Find where the given text appears and provide that cell's center as (x, y) coordinate. 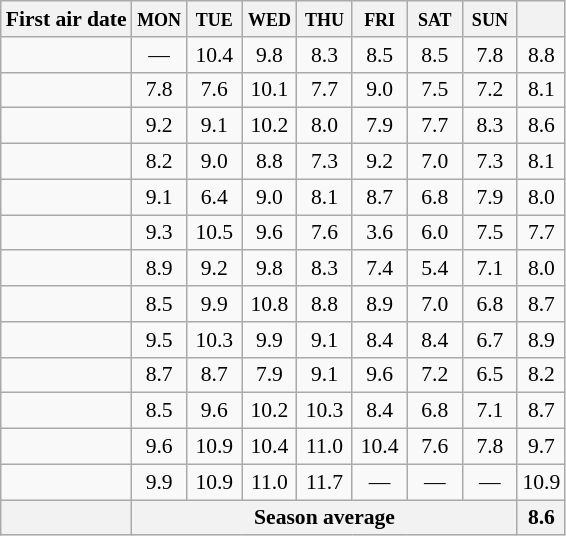
10.5 (214, 233)
6.5 (490, 375)
FRI (380, 19)
TUE (214, 19)
3.6 (380, 233)
9.7 (541, 447)
SUN (490, 19)
11.7 (324, 482)
Season average (325, 518)
WED (270, 19)
10.1 (270, 90)
MON (160, 19)
9.3 (160, 233)
5.4 (434, 269)
6.4 (214, 197)
THU (324, 19)
10.8 (270, 304)
6.0 (434, 233)
SAT (434, 19)
First air date (66, 19)
7.4 (380, 269)
6.7 (490, 340)
9.5 (160, 340)
